Return (x, y) of the center of cell containing provided text 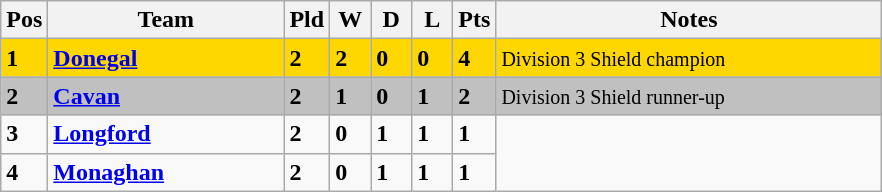
Pos (24, 20)
Division 3 Shield champion (689, 58)
Cavan (166, 96)
L (432, 20)
3 (24, 134)
Pld (307, 20)
Pts (474, 20)
Team (166, 20)
Monaghan (166, 172)
Notes (689, 20)
Division 3 Shield runner-up (689, 96)
D (392, 20)
Longford (166, 134)
W (350, 20)
Donegal (166, 58)
